Extract the (x, y) coordinate from the center of the cell holding the provided text.  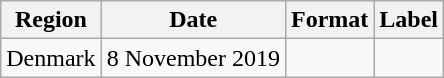
Label (409, 20)
Denmark (51, 58)
Region (51, 20)
8 November 2019 (193, 58)
Date (193, 20)
Format (329, 20)
